Scan for the cell matching the given text and deliver its [x, y] coordinate at center. 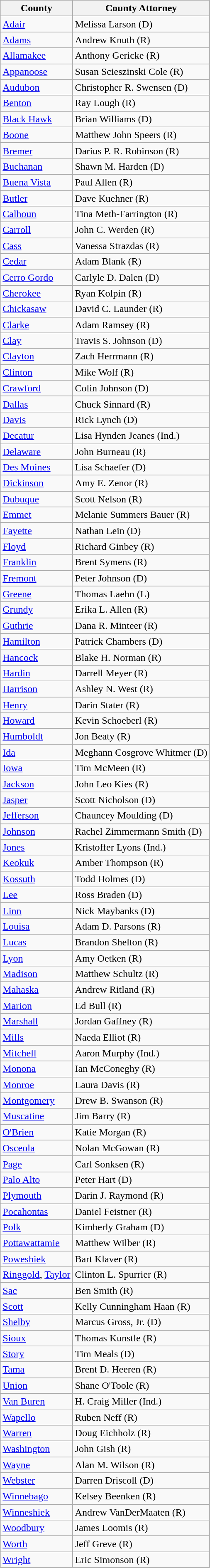
Floyd [37, 547]
David C. Launder (R) [141, 309]
Cherokee [37, 293]
Washington [37, 1449]
Adams [37, 40]
Ben Smith (R) [141, 1291]
Polk [37, 1227]
Matthew Wilber (R) [141, 1243]
County Attorney [141, 8]
Alan M. Wilson (R) [141, 1464]
Woodbury [37, 1528]
Clinton L. Spurrier (R) [141, 1275]
Zach Herrmann (R) [141, 356]
Emmet [37, 515]
Scott [37, 1306]
Osceola [37, 1148]
Decatur [37, 435]
Kimberly Graham (D) [141, 1227]
Jones [37, 847]
Matthew John Speers (R) [141, 135]
Montgomery [37, 1101]
Clay [37, 341]
Page [37, 1164]
Nolan McGowan (R) [141, 1148]
Carlyle D. Dalen (D) [141, 277]
Winnebago [37, 1496]
Wapello [37, 1417]
Daniel Feistner (R) [141, 1212]
Rachel Zimmermann Smith (D) [141, 831]
Union [37, 1385]
Melissa Larson (D) [141, 24]
Marshall [37, 1021]
Brandon Shelton (R) [141, 942]
Palo Alto [37, 1180]
Todd Holmes (D) [141, 879]
Tim McMeen (R) [141, 768]
Bremer [37, 151]
Harrison [37, 689]
Shawn M. Harden (D) [141, 166]
Marcus Gross, Jr. (D) [141, 1322]
Pocahontas [37, 1212]
Amy Oetken (R) [141, 958]
Calhoun [37, 214]
Fremont [37, 578]
Darren Driscoll (D) [141, 1481]
Ray Lough (R) [141, 103]
John Gish (R) [141, 1449]
Delaware [37, 451]
Franklin [37, 562]
Andrew Knuth (R) [141, 40]
John Burneau (R) [141, 451]
Darin Stater (R) [141, 705]
Darius P. R. Robinson (R) [141, 151]
Jasper [37, 800]
Jordan Gaffney (R) [141, 1021]
Tina Meth-Farrington (R) [141, 214]
Webster [37, 1481]
Erika L. Allen (R) [141, 610]
Mills [37, 1037]
Monona [37, 1069]
Carl Sonksen (R) [141, 1164]
Winneshiek [37, 1512]
Tama [37, 1370]
Carroll [37, 230]
Ryan Kolpin (R) [141, 293]
Laura Davis (R) [141, 1085]
Andrew Ritland (R) [141, 990]
Poweshiek [37, 1259]
Crawford [37, 388]
Wright [37, 1560]
H. Craig Miller (Ind.) [141, 1401]
Black Hawk [37, 119]
Colin Johnson (D) [141, 388]
Clayton [37, 356]
Jefferson [37, 816]
Kelly Cunningham Haan (R) [141, 1306]
Butler [37, 198]
Jeff Greve (R) [141, 1544]
Lucas [37, 942]
Melanie Summers Bauer (R) [141, 515]
O'Brien [37, 1132]
Ian McConeghy (R) [141, 1069]
Iowa [37, 768]
Thomas Kunstle (R) [141, 1338]
Shane O'Toole (R) [141, 1385]
Clinton [37, 372]
Plymouth [37, 1195]
Amber Thompson (R) [141, 863]
Dave Kuehner (R) [141, 198]
Jon Beaty (R) [141, 737]
Nick Maybanks (D) [141, 910]
Ashley N. West (R) [141, 689]
Adam Ramsey (R) [141, 325]
Paul Allen (R) [141, 182]
Boone [37, 135]
Katie Morgan (R) [141, 1132]
Tim Meals (D) [141, 1354]
Grundy [37, 610]
Peter Johnson (D) [141, 578]
Kossuth [37, 879]
Scott Nicholson (D) [141, 800]
Jackson [37, 784]
Mahaska [37, 990]
Madison [37, 974]
Hancock [37, 657]
Lisa Hynden Jeanes (Ind.) [141, 435]
Keokuk [37, 863]
Hardin [37, 673]
Kristoffer Lyons (Ind.) [141, 847]
Howard [37, 721]
Fayette [37, 531]
Mike Wolf (R) [141, 372]
Dana R. Minteer (R) [141, 626]
Chickasaw [37, 309]
Pottawattamie [37, 1243]
Richard Ginbey (R) [141, 547]
Hamilton [37, 641]
Lyon [37, 958]
Kelsey Beenken (R) [141, 1496]
Sioux [37, 1338]
Cerro Gordo [37, 277]
Davis [37, 420]
Buchanan [37, 166]
Des Moines [37, 467]
Clarke [37, 325]
Jim Barry (R) [141, 1116]
Warren [37, 1433]
Ross Braden (D) [141, 895]
Audubon [37, 87]
Eric Simonson (R) [141, 1560]
Muscatine [37, 1116]
Ringgold, Taylor [37, 1275]
Anthony Gericke (R) [141, 56]
Kevin Schoeberl (R) [141, 721]
Greene [37, 594]
John Leo Kies (R) [141, 784]
Louisa [37, 926]
Vanessa Strazdas (R) [141, 246]
Doug Eichholz (R) [141, 1433]
Nathan Lein (D) [141, 531]
Adair [37, 24]
Johnson [37, 831]
Benton [37, 103]
Cedar [37, 262]
Naeda Elliot (R) [141, 1037]
Henry [37, 705]
Monroe [37, 1085]
Brian Williams (D) [141, 119]
Blake H. Norman (R) [141, 657]
Humboldt [37, 737]
Dickinson [37, 483]
John C. Werden (R) [141, 230]
Marion [37, 1006]
Ida [37, 752]
Guthrie [37, 626]
Ed Bull (R) [141, 1006]
Thomas Laehn (L) [141, 594]
Appanoose [37, 72]
Amy E. Zenor (R) [141, 483]
Darin J. Raymond (R) [141, 1195]
Chuck Sinnard (R) [141, 404]
Drew B. Swanson (R) [141, 1101]
Susan Scieszinski Cole (R) [141, 72]
Allamakee [37, 56]
Buena Vista [37, 182]
Sac [37, 1291]
Rick Lynch (D) [141, 420]
Aaron Murphy (Ind.) [141, 1053]
Peter Hart (D) [141, 1180]
Van Buren [37, 1401]
Brent D. Heeren (R) [141, 1370]
Bart Klaver (R) [141, 1259]
Meghann Cosgrove Whitmer (D) [141, 752]
Patrick Chambers (D) [141, 641]
Cass [37, 246]
Scott Nelson (R) [141, 499]
Darrell Meyer (R) [141, 673]
Brent Symens (R) [141, 562]
Ruben Neff (R) [141, 1417]
Adam D. Parsons (R) [141, 926]
Lisa Schaefer (D) [141, 467]
County [37, 8]
Dallas [37, 404]
Linn [37, 910]
Shelby [37, 1322]
Travis S. Johnson (D) [141, 341]
Dubuque [37, 499]
Worth [37, 1544]
Chauncey Moulding (D) [141, 816]
Story [37, 1354]
Christopher R. Swensen (D) [141, 87]
Adam Blank (R) [141, 262]
Matthew Schultz (R) [141, 974]
Wayne [37, 1464]
James Loomis (R) [141, 1528]
Andrew VanDerMaaten (R) [141, 1512]
Lee [37, 895]
Mitchell [37, 1053]
